Scan for the cell matching the given text and deliver its [X, Y] coordinate at center. 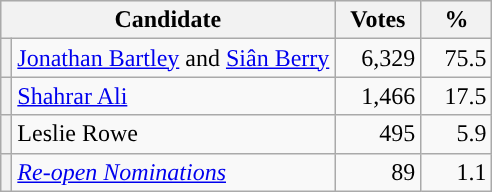
Votes [378, 20]
5.9 [456, 134]
75.5 [456, 58]
Re-open Nominations [174, 172]
495 [378, 134]
Leslie Rowe [174, 134]
89 [378, 172]
1.1 [456, 172]
% [456, 20]
Jonathan Bartley and Siân Berry [174, 58]
1,466 [378, 96]
17.5 [456, 96]
6,329 [378, 58]
Shahrar Ali [174, 96]
Candidate [168, 20]
